Detect which cell encompasses the target text, then output its (x, y) center coordinate. 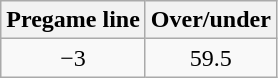
Pregame line (74, 20)
Over/under (210, 20)
−3 (74, 58)
59.5 (210, 58)
